Pinpoint the cell where the given text exists, returning its [X, Y] midpoint coordinate. 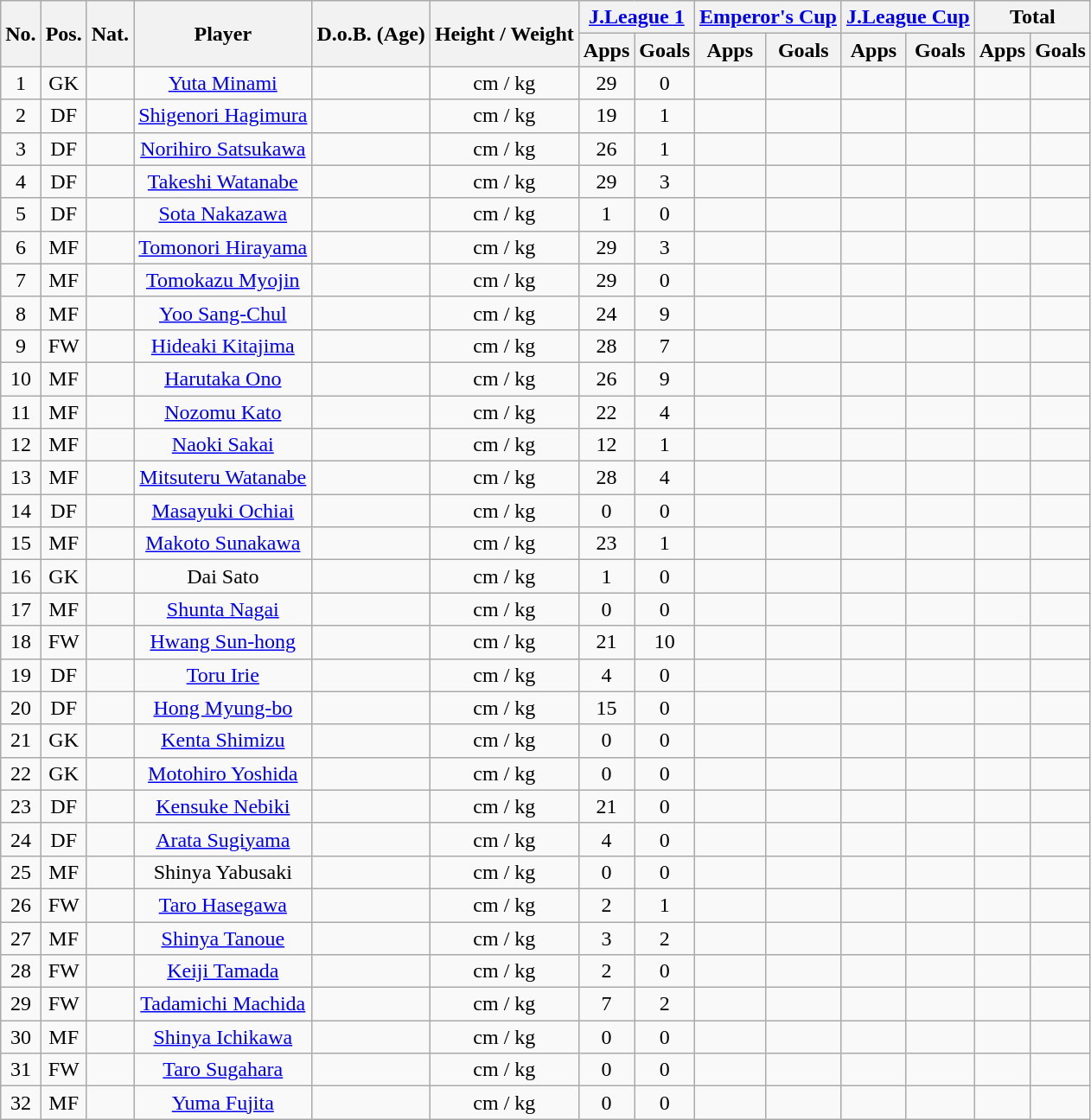
Dai Sato [223, 576]
17 [21, 609]
32 [21, 1103]
D.o.B. (Age) [371, 34]
Nat. [110, 34]
Tomokazu Myojin [223, 280]
5 [21, 214]
8 [21, 313]
Keiji Tamada [223, 971]
Takeshi Watanabe [223, 181]
Kenta Shimizu [223, 741]
16 [21, 576]
Emperor's Cup [769, 17]
J.League 1 [636, 17]
Player [223, 34]
Masayuki Ochiai [223, 511]
No. [21, 34]
31 [21, 1070]
Arata Sugiyama [223, 839]
11 [21, 412]
Makoto Sunakawa [223, 544]
Pos. [64, 34]
Shinya Tanoue [223, 938]
14 [21, 511]
J.League Cup [908, 17]
Total [1032, 17]
Height / Weight [504, 34]
25 [21, 872]
6 [21, 247]
Hideaki Kitajima [223, 346]
Naoki Sakai [223, 445]
Mitsuteru Watanabe [223, 478]
Tadamichi Machida [223, 1004]
18 [21, 642]
Taro Hasegawa [223, 905]
Motohiro Yoshida [223, 773]
Toru Irie [223, 675]
Shinya Yabusaki [223, 872]
Tomonori Hirayama [223, 247]
13 [21, 478]
Yuma Fujita [223, 1103]
Yuta Minami [223, 83]
Kensuke Nebiki [223, 806]
30 [21, 1037]
Hwang Sun-hong [223, 642]
20 [21, 708]
Nozomu Kato [223, 412]
Shigenori Hagimura [223, 116]
Shinya Ichikawa [223, 1037]
Sota Nakazawa [223, 214]
Taro Sugahara [223, 1070]
Harutaka Ono [223, 379]
Yoo Sang-Chul [223, 313]
27 [21, 938]
Shunta Nagai [223, 609]
Norihiro Satsukawa [223, 149]
Hong Myung-bo [223, 708]
